Pinpoint the cell where the given text exists, returning its (x, y) midpoint coordinate. 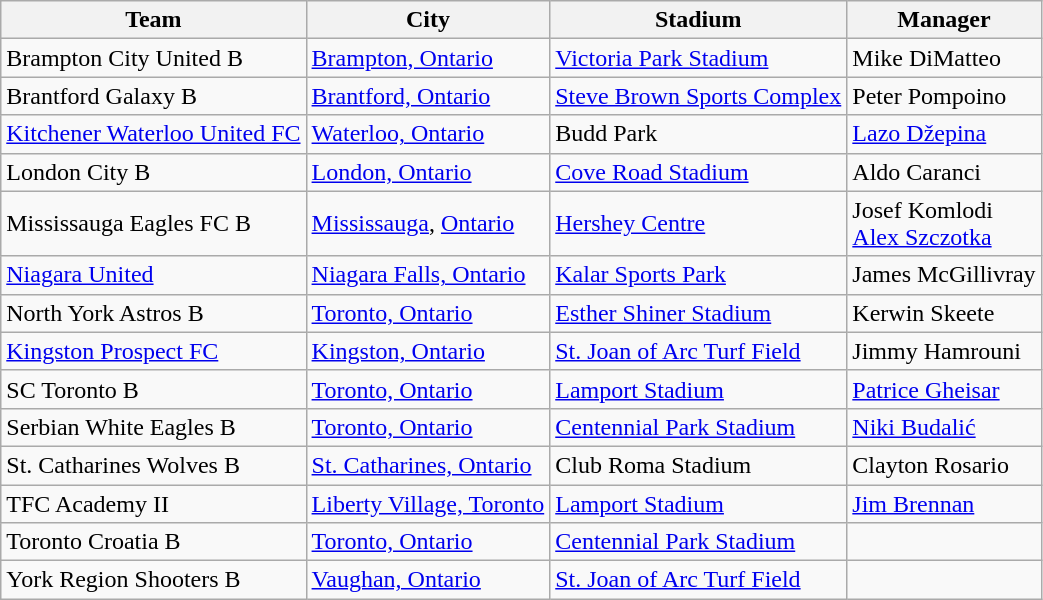
Brantford Galaxy B (154, 96)
Brantford, Ontario (428, 96)
Esther Shiner Stadium (698, 313)
SC Toronto B (154, 389)
Niki Budalić (944, 427)
Kitchener Waterloo United FC (154, 134)
Jimmy Hamrouni (944, 351)
Waterloo, Ontario (428, 134)
Liberty Village, Toronto (428, 503)
Kingston Prospect FC (154, 351)
Manager (944, 20)
Club Roma Stadium (698, 465)
Hershey Centre (698, 224)
Brampton City United B (154, 58)
Brampton, Ontario (428, 58)
Stadium (698, 20)
Toronto Croatia B (154, 542)
Serbian White Eagles B (154, 427)
Mike DiMatteo (944, 58)
Peter Pompoino (944, 96)
St. Catharines, Ontario (428, 465)
Vaughan, Ontario (428, 580)
London City B (154, 172)
Lazo Džepina (944, 134)
James McGillivray (944, 275)
St. Catharines Wolves B (154, 465)
Steve Brown Sports Complex (698, 96)
TFC Academy II (154, 503)
City (428, 20)
Jim Brennan (944, 503)
Clayton Rosario (944, 465)
Josef KomlodiAlex Szczotka (944, 224)
Aldo Caranci (944, 172)
Victoria Park Stadium (698, 58)
Mississauga, Ontario (428, 224)
Cove Road Stadium (698, 172)
York Region Shooters B (154, 580)
Kerwin Skeete (944, 313)
Patrice Gheisar (944, 389)
Kalar Sports Park (698, 275)
Team (154, 20)
London, Ontario (428, 172)
Niagara United (154, 275)
Budd Park (698, 134)
Niagara Falls, Ontario (428, 275)
Kingston, Ontario (428, 351)
Mississauga Eagles FC B (154, 224)
North York Astros B (154, 313)
